Search for the cell housing the specified text and yield its (X, Y) center coordinate. 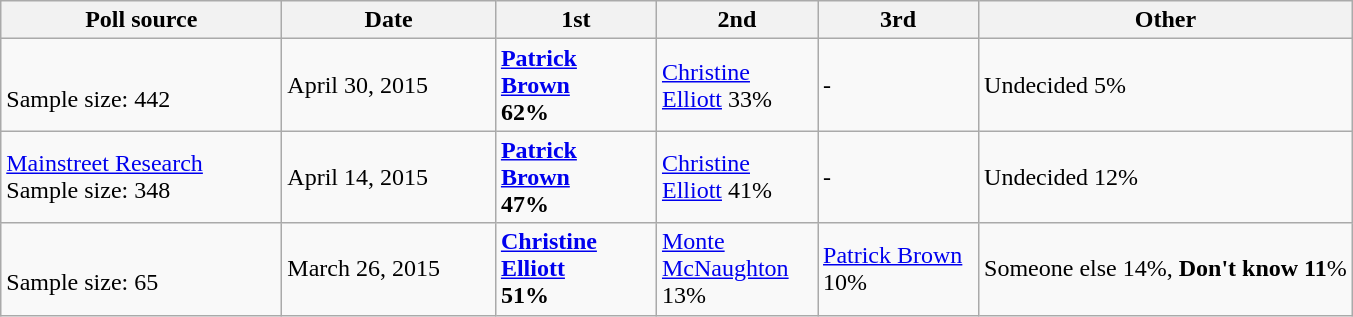
Christine Elliott 33% (736, 85)
Someone else 14%, Don't know 11% (1166, 269)
Mainstreet ResearchSample size: 348 (142, 177)
March 26, 2015 (389, 269)
April 14, 2015 (389, 177)
Poll source (142, 20)
Sample size: 65 (142, 269)
Patrick Brown62% (576, 85)
Patrick Brown 10% (898, 269)
2nd (736, 20)
Sample size: 442 (142, 85)
Date (389, 20)
Christine Elliott51% (576, 269)
Patrick Brown47% (576, 177)
1st (576, 20)
Monte McNaughton 13% (736, 269)
Other (1166, 20)
Undecided 12% (1166, 177)
Undecided 5% (1166, 85)
3rd (898, 20)
April 30, 2015 (389, 85)
Christine Elliott 41% (736, 177)
